Pinpoint the cell where the given text exists, returning its (x, y) midpoint coordinate. 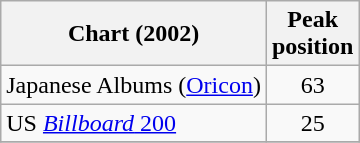
25 (312, 123)
Peakposition (312, 34)
63 (312, 85)
US Billboard 200 (134, 123)
Japanese Albums (Oricon) (134, 85)
Chart (2002) (134, 34)
